Capture the cell that displays the provided text and extract its (x, y) central coordinate. 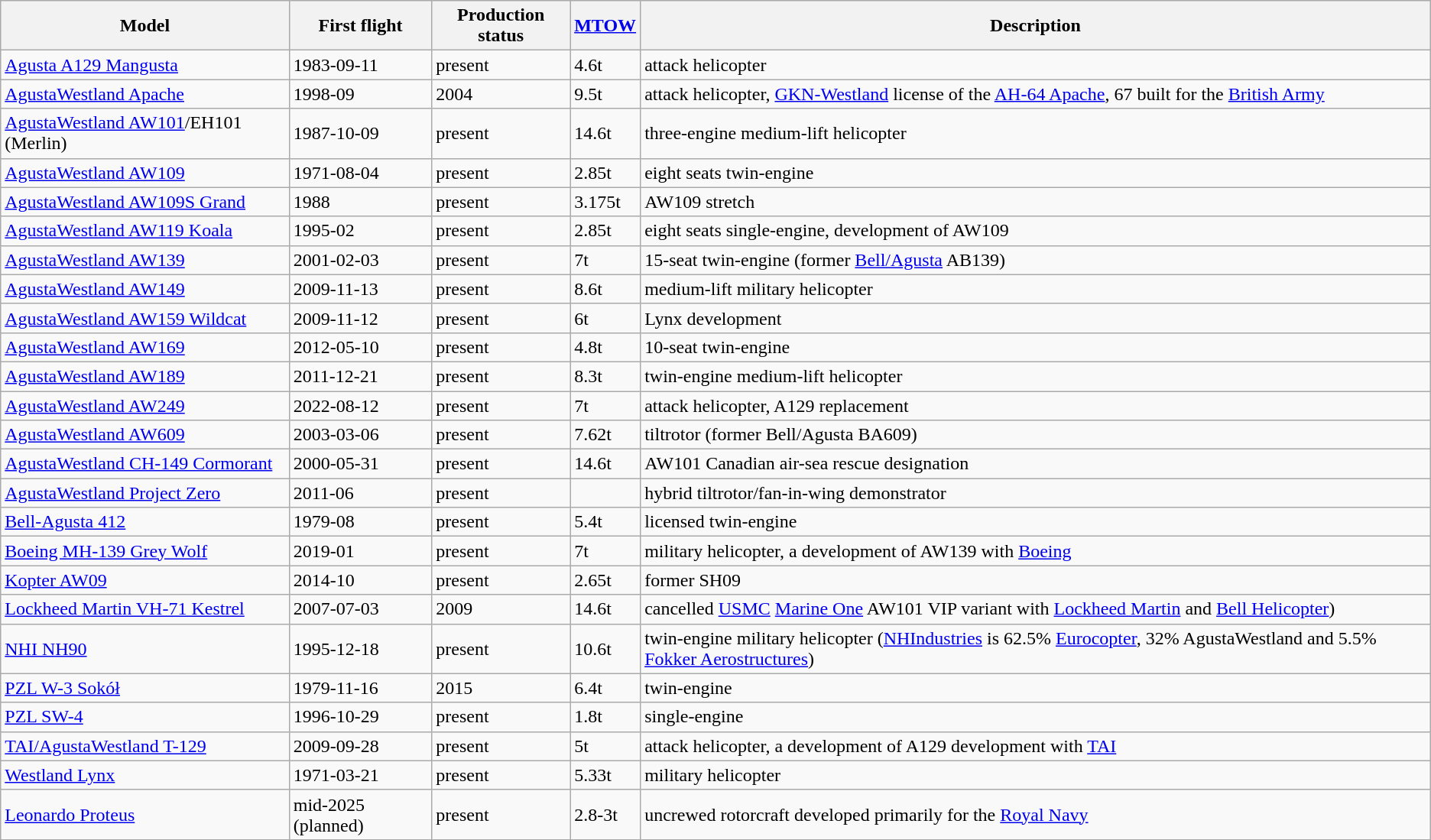
hybrid tiltrotor/fan-in-wing demonstrator (1036, 493)
2015 (501, 688)
2009-11-13 (361, 289)
Bell-Agusta 412 (145, 522)
2012-05-10 (361, 347)
Lynx development (1036, 318)
AgustaWestland AW101/EH101 (Merlin) (145, 133)
2014-10 (361, 580)
military helicopter (1036, 775)
three-engine medium-lift helicopter (1036, 133)
uncrewed rotorcraft developed primarily for the Royal Navy (1036, 815)
3.175t (605, 202)
licensed twin-engine (1036, 522)
attack helicopter, GKN-Westland license of the AH-64 Apache, 67 built for the British Army (1036, 94)
1998-09 (361, 94)
Lockheed Martin VH-71 Kestrel (145, 609)
attack helicopter, A129 replacement (1036, 406)
AgustaWestland AW189 (145, 376)
TAI/AgustaWestland T-129 (145, 746)
Agusta A129 Mangusta (145, 65)
2022-08-12 (361, 406)
eight seats twin-engine (1036, 173)
Description (1036, 26)
AgustaWestland AW109S Grand (145, 202)
twin-engine military helicopter (NHIndustries is 62.5% Eurocopter, 32% AgustaWestland and 5.5% Fokker Aerostructures) (1036, 648)
1987-10-09 (361, 133)
1995-02 (361, 231)
2003-03-06 (361, 435)
1995-12-18 (361, 648)
attack helicopter, a development of A129 development with TAI (1036, 746)
AW109 stretch (1036, 202)
2011-12-21 (361, 376)
1.8t (605, 717)
9.5t (605, 94)
2.65t (605, 580)
2011-06 (361, 493)
First flight (361, 26)
5.4t (605, 522)
10-seat twin-engine (1036, 347)
AgustaWestland Apache (145, 94)
attack helicopter (1036, 65)
10.6t (605, 648)
4.6t (605, 65)
15-seat twin-engine (former Bell/Agusta AB139) (1036, 260)
1983-09-11 (361, 65)
Kopter AW09 (145, 580)
2019-01 (361, 551)
1971-08-04 (361, 173)
6t (605, 318)
Model (145, 26)
6.4t (605, 688)
AgustaWestland AW249 (145, 406)
4.8t (605, 347)
twin-engine (1036, 688)
PZL SW-4 (145, 717)
5.33t (605, 775)
Boeing MH-139 Grey Wolf (145, 551)
Production status (501, 26)
2009-11-12 (361, 318)
Leonardo Proteus (145, 815)
2004 (501, 94)
5t (605, 746)
8.6t (605, 289)
2000-05-31 (361, 464)
7.62t (605, 435)
2001-02-03 (361, 260)
AgustaWestland AW149 (145, 289)
military helicopter, a development of AW139 with Boeing (1036, 551)
2009-09-28 (361, 746)
NHI NH90 (145, 648)
AgustaWestland AW109 (145, 173)
1979-08 (361, 522)
twin-engine medium-lift helicopter (1036, 376)
2.8-3t (605, 815)
cancelled USMC Marine One AW101 VIP variant with Lockheed Martin and Bell Helicopter) (1036, 609)
Westland Lynx (145, 775)
AgustaWestland AW609 (145, 435)
mid-2025 (planned) (361, 815)
PZL W-3 Sokół (145, 688)
AgustaWestland Project Zero (145, 493)
AgustaWestland AW169 (145, 347)
AgustaWestland AW139 (145, 260)
AgustaWestland CH-149 Cormorant (145, 464)
1988 (361, 202)
single-engine (1036, 717)
AgustaWestland AW119 Koala (145, 231)
1979-11-16 (361, 688)
medium-lift military helicopter (1036, 289)
eight seats single-engine, development of AW109 (1036, 231)
former SH09 (1036, 580)
8.3t (605, 376)
1996-10-29 (361, 717)
AgustaWestland AW159 Wildcat (145, 318)
MTOW (605, 26)
AW101 Canadian air-sea rescue designation (1036, 464)
2007-07-03 (361, 609)
1971-03-21 (361, 775)
2009 (501, 609)
tiltrotor (former Bell/Agusta BA609) (1036, 435)
